Scan for the cell matching the given text and deliver its [x, y] coordinate at center. 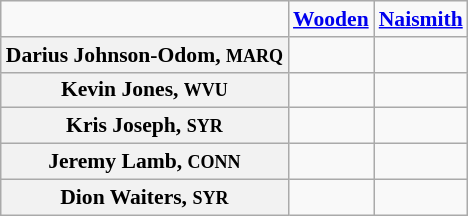
Kris Joseph, SYR [144, 126]
Dion Waiters, SYR [144, 197]
Naismith [421, 19]
Kevin Jones, WVU [144, 90]
Wooden [331, 19]
Darius Johnson-Odom, MARQ [144, 55]
Jeremy Lamb, CONN [144, 162]
